Scan for the cell matching the given text and deliver its (X, Y) coordinate at center. 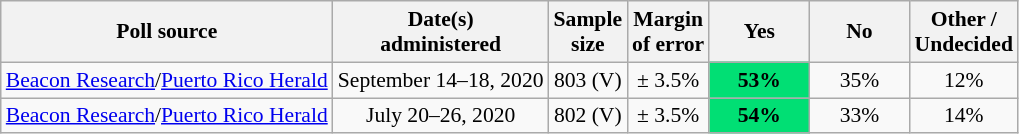
No (859, 32)
35% (859, 80)
54% (759, 116)
14% (964, 116)
July 20–26, 2020 (441, 116)
53% (759, 80)
33% (859, 116)
Other /Undecided (964, 32)
802 (V) (588, 116)
Date(s)administered (441, 32)
September 14–18, 2020 (441, 80)
Yes (759, 32)
12% (964, 80)
Poll source (167, 32)
Samplesize (588, 32)
803 (V) (588, 80)
Marginof error (668, 32)
